Return the (X, Y) coordinate for the center point of the cell that contains the specified text.  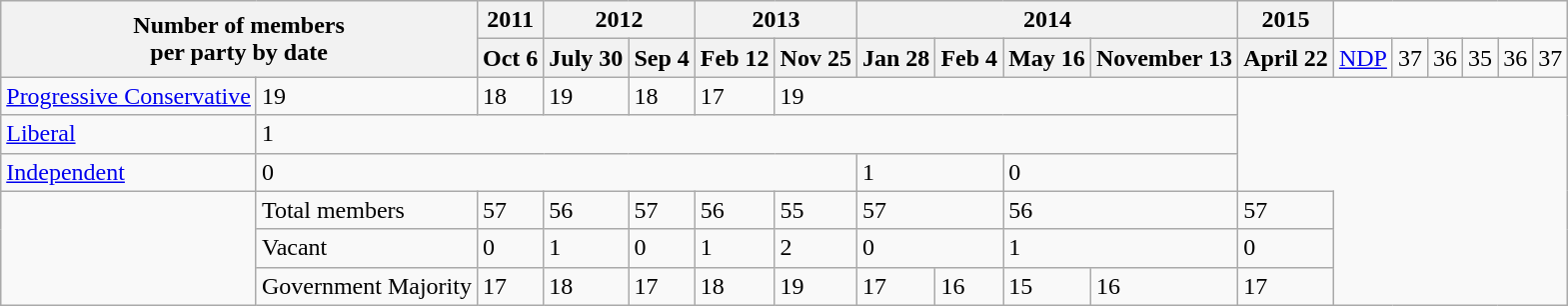
Nov 25 (815, 58)
2011 (510, 20)
May 16 (1047, 58)
55 (815, 210)
Number of membersper party by date (240, 39)
Vacant (366, 248)
November 13 (1163, 58)
Oct 6 (510, 58)
Liberal (129, 134)
Total members (366, 210)
NDP (1363, 58)
Feb 12 (735, 58)
Progressive Conservative (129, 96)
2015 (1286, 20)
July 30 (586, 58)
Independent (129, 172)
2012 (620, 20)
Government Majority (366, 286)
35 (1481, 58)
2013 (776, 20)
2 (815, 248)
15 (1047, 286)
Jan 28 (895, 58)
2014 (1047, 20)
Sep 4 (662, 58)
April 22 (1286, 58)
Feb 4 (969, 58)
